Scan for the cell matching the given text and deliver its [x, y] coordinate at center. 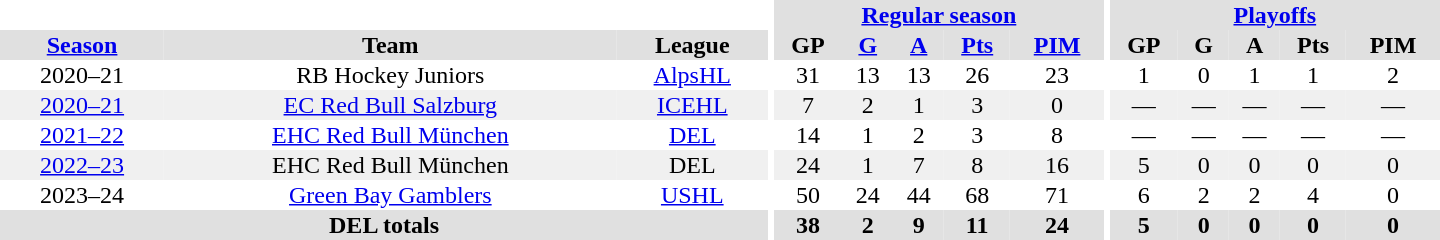
Season [82, 45]
DEL totals [384, 225]
50 [808, 195]
AlpsHL [692, 75]
26 [977, 75]
6 [1144, 195]
2021–22 [82, 135]
16 [1057, 165]
League [692, 45]
31 [808, 75]
38 [808, 225]
2023–24 [82, 195]
2022–23 [82, 165]
23 [1057, 75]
71 [1057, 195]
11 [977, 225]
Team [390, 45]
EC Red Bull Salzburg [390, 105]
Green Bay Gamblers [390, 195]
44 [918, 195]
4 [1313, 195]
USHL [692, 195]
ICEHL [692, 105]
9 [918, 225]
Regular season [939, 15]
68 [977, 195]
Playoffs [1275, 15]
14 [808, 135]
RB Hockey Juniors [390, 75]
